For the text-containing cell, return its midpoint in (x, y) coordinate format. 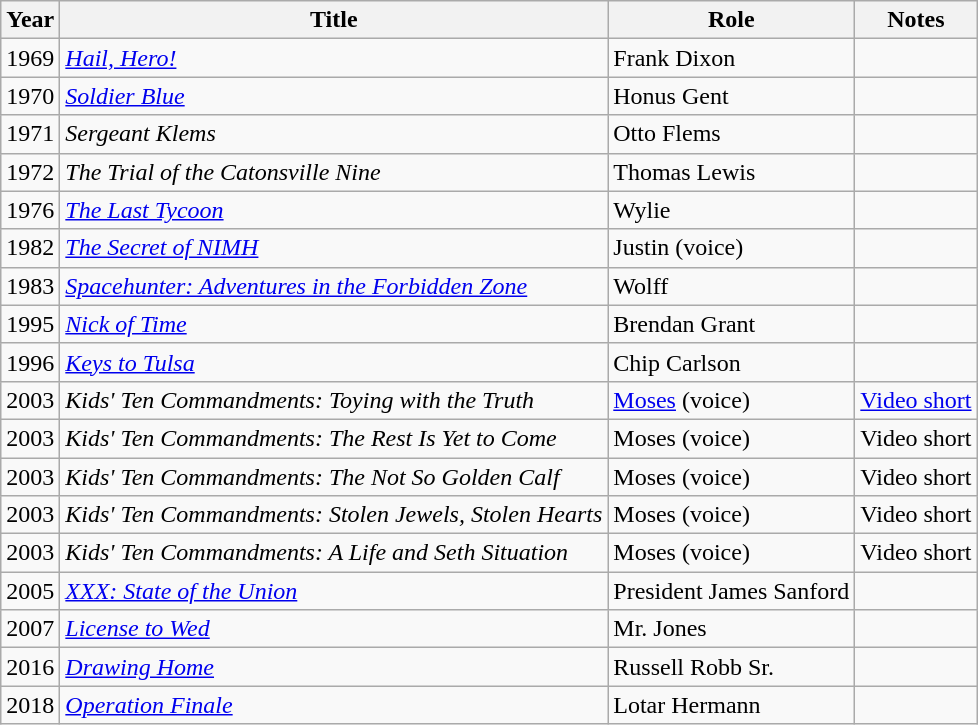
The Trial of the Catonsville Nine (334, 172)
Year (30, 20)
Otto Flems (732, 134)
1972 (30, 172)
License to Wed (334, 629)
Nick of Time (334, 324)
Thomas Lewis (732, 172)
1995 (30, 324)
Frank Dixon (732, 58)
Lotar Hermann (732, 705)
The Last Tycoon (334, 210)
Role (732, 20)
2007 (30, 629)
Honus Gent (732, 96)
Keys to Tulsa (334, 362)
1983 (30, 286)
Chip Carlson (732, 362)
1976 (30, 210)
Russell Robb Sr. (732, 667)
President James Sanford (732, 591)
Kids' Ten Commandments: The Not So Golden Calf (334, 477)
2005 (30, 591)
Operation Finale (334, 705)
Drawing Home (334, 667)
Hail, Hero! (334, 58)
2016 (30, 667)
Kids' Ten Commandments: Stolen Jewels, Stolen Hearts (334, 515)
Mr. Jones (732, 629)
1996 (30, 362)
Kids' Ten Commandments: The Rest Is Yet to Come (334, 438)
Wylie (732, 210)
The Secret of NIMH (334, 248)
1969 (30, 58)
1970 (30, 96)
1982 (30, 248)
Soldier Blue (334, 96)
Kids' Ten Commandments: A Life and Seth Situation (334, 553)
Spacehunter: Adventures in the Forbidden Zone (334, 286)
Brendan Grant (732, 324)
Wolff (732, 286)
1971 (30, 134)
Sergeant Klems (334, 134)
Kids' Ten Commandments: Toying with the Truth (334, 400)
Justin (voice) (732, 248)
XXX: State of the Union (334, 591)
2018 (30, 705)
Notes (916, 20)
Title (334, 20)
